Pinpoint the cell where the given text exists, returning its [X, Y] midpoint coordinate. 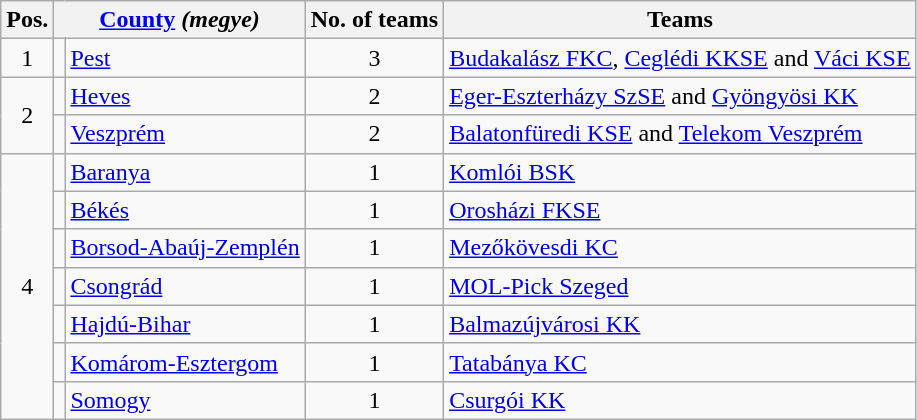
Komlói BSK [680, 172]
Mezőkövesdi KC [680, 248]
Veszprém [185, 134]
Csongrád [185, 286]
Komárom-Esztergom [185, 362]
Orosházi FKSE [680, 210]
Teams [680, 20]
Heves [185, 96]
County (megye) [180, 20]
Baranya [185, 172]
Budakalász FKC, Ceglédi KKSE and Váci KSE [680, 58]
Pos. [28, 20]
Csurgói KK [680, 400]
3 [374, 58]
4 [28, 286]
Balmazújvárosi KK [680, 324]
MOL-Pick Szeged [680, 286]
No. of teams [374, 20]
Somogy [185, 400]
Békés [185, 210]
Tatabánya KC [680, 362]
Balatonfüredi KSE and Telekom Veszprém [680, 134]
Hajdú-Bihar [185, 324]
Borsod-Abaúj-Zemplén [185, 248]
Pest [185, 58]
Eger-Eszterházy SzSE and Gyöngyösi KK [680, 96]
